For the text-containing cell, return its midpoint in (x, y) coordinate format. 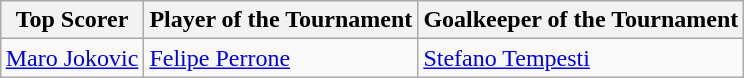
Goalkeeper of the Tournament (581, 20)
Stefano Tempesti (581, 58)
Felipe Perrone (281, 58)
Top Scorer (72, 20)
Maro Jokovic (72, 58)
Player of the Tournament (281, 20)
